Find where the given text appears and provide that cell's center as (X, Y) coordinate. 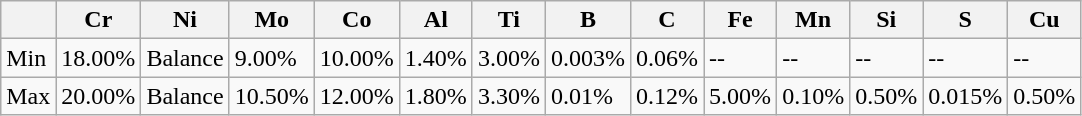
1.80% (436, 96)
10.00% (356, 58)
C (666, 20)
Min (28, 58)
9.00% (272, 58)
B (588, 20)
Max (28, 96)
18.00% (98, 58)
Co (356, 20)
0.06% (666, 58)
3.30% (508, 96)
0.10% (814, 96)
Ti (508, 20)
0.015% (966, 96)
1.40% (436, 58)
0.003% (588, 58)
0.12% (666, 96)
0.01% (588, 96)
Fe (740, 20)
Cr (98, 20)
12.00% (356, 96)
Al (436, 20)
Ni (185, 20)
Mo (272, 20)
S (966, 20)
3.00% (508, 58)
Si (886, 20)
Mn (814, 20)
Cu (1044, 20)
10.50% (272, 96)
5.00% (740, 96)
20.00% (98, 96)
